Extract the (x, y) coordinate from the center of the cell holding the provided text.  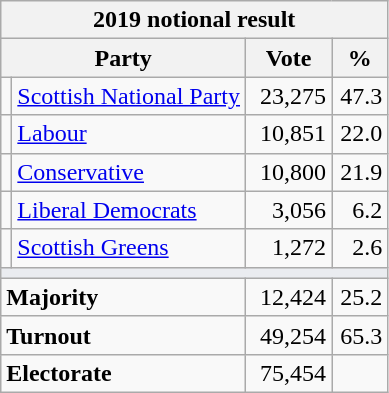
10,800 (289, 172)
Party (124, 58)
3,056 (289, 210)
Electorate (124, 373)
65.3 (360, 335)
Majority (124, 297)
12,424 (289, 297)
22.0 (360, 134)
75,454 (289, 373)
21.9 (360, 172)
6.2 (360, 210)
1,272 (289, 248)
Scottish National Party (129, 96)
Turnout (124, 335)
47.3 (360, 96)
Liberal Democrats (129, 210)
23,275 (289, 96)
2.6 (360, 248)
10,851 (289, 134)
Scottish Greens (129, 248)
Conservative (129, 172)
Labour (129, 134)
% (360, 58)
2019 notional result (194, 20)
49,254 (289, 335)
Vote (289, 58)
25.2 (360, 297)
